Return [x, y] of the center of cell containing provided text 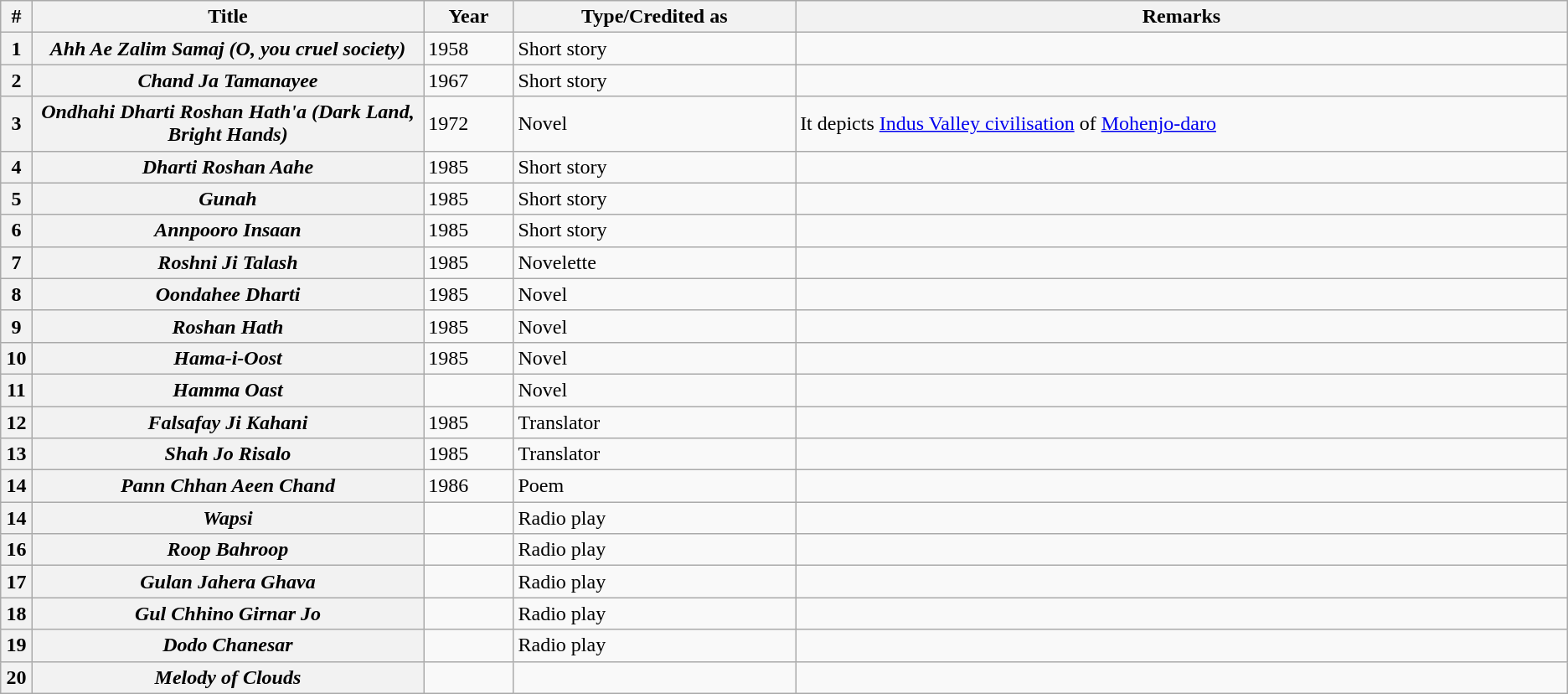
20 [17, 677]
Gulan Jahera Ghava [228, 582]
Roshni Ji Talash [228, 262]
Oondahee Dharti [228, 294]
16 [17, 550]
# [17, 17]
7 [17, 262]
18 [17, 614]
8 [17, 294]
11 [17, 390]
5 [17, 199]
9 [17, 326]
Hamma Oast [228, 390]
13 [17, 454]
Ahh Ae Zalim Samaj (O, you cruel society) [228, 49]
Melody of Clouds [228, 677]
Roshan Hath [228, 326]
Pann Chhan Aeen Chand [228, 486]
Chand Ja Tamanayee [228, 80]
Title [228, 17]
1 [17, 49]
Shah Jo Risalo [228, 454]
3 [17, 124]
Novelette [655, 262]
1967 [469, 80]
2 [17, 80]
Dodo Chanesar [228, 645]
10 [17, 358]
6 [17, 230]
Remarks [1182, 17]
19 [17, 645]
4 [17, 167]
1972 [469, 124]
Gunah [228, 199]
Poem [655, 486]
Wapsi [228, 518]
Roop Bahroop [228, 550]
Falsafay Ji Kahani [228, 422]
12 [17, 422]
1986 [469, 486]
Type/Credited as [655, 17]
Year [469, 17]
1958 [469, 49]
Dharti Roshan Aahe [228, 167]
Hama-i-Oost [228, 358]
Annpooro Insaan [228, 230]
It depicts Indus Valley civilisation of Mohenjo-daro [1182, 124]
17 [17, 582]
Ondhahi Dharti Roshan Hath'a (Dark Land, Bright Hands) [228, 124]
Gul Chhino Girnar Jo [228, 614]
